Identify which cell holds the provided text, then report its (X, Y) central coordinate. 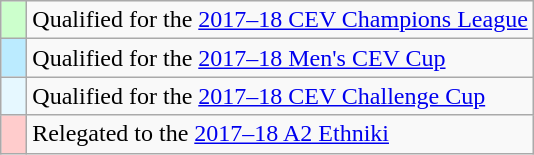
Relegated to the 2017–18 A2 Ethniki (280, 134)
Qualified for the 2017–18 Men's CEV Cup (280, 58)
Qualified for the 2017–18 CEV Challenge Cup (280, 96)
Qualified for the 2017–18 CEV Champions League (280, 20)
